Scan for the cell matching the given text and deliver its [x, y] coordinate at center. 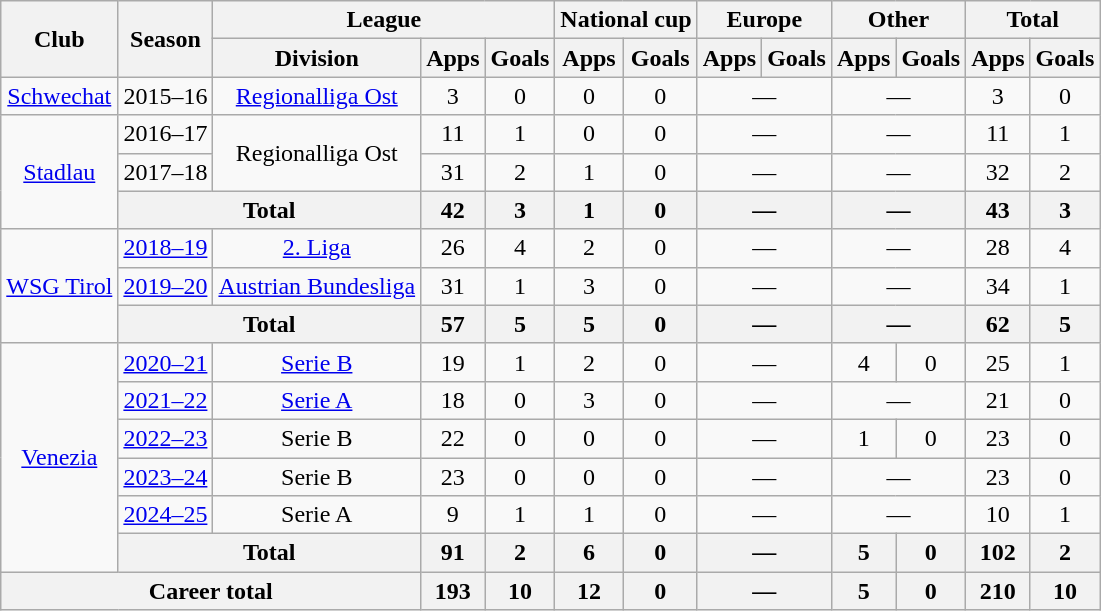
League [384, 20]
43 [998, 210]
Club [60, 39]
193 [453, 591]
2022–23 [166, 438]
Venezia [60, 457]
2017–18 [166, 172]
2021–22 [166, 400]
Other [898, 20]
42 [453, 210]
National cup [626, 20]
2016–17 [166, 134]
9 [453, 515]
2019–20 [166, 286]
91 [453, 553]
Season [166, 39]
2023–24 [166, 477]
6 [589, 553]
57 [453, 324]
Division [317, 58]
34 [998, 286]
210 [998, 591]
Stadlau [60, 172]
32 [998, 172]
Austrian Bundesliga [317, 286]
2015–16 [166, 96]
Schwechat [60, 96]
102 [998, 553]
Career total [211, 591]
2018–19 [166, 248]
22 [453, 438]
19 [453, 362]
2024–25 [166, 515]
25 [998, 362]
21 [998, 400]
26 [453, 248]
Europe [764, 20]
18 [453, 400]
62 [998, 324]
WSG Tirol [60, 286]
2020–21 [166, 362]
12 [589, 591]
2. Liga [317, 248]
28 [998, 248]
